Pinpoint the cell where the given text exists, returning its [x, y] midpoint coordinate. 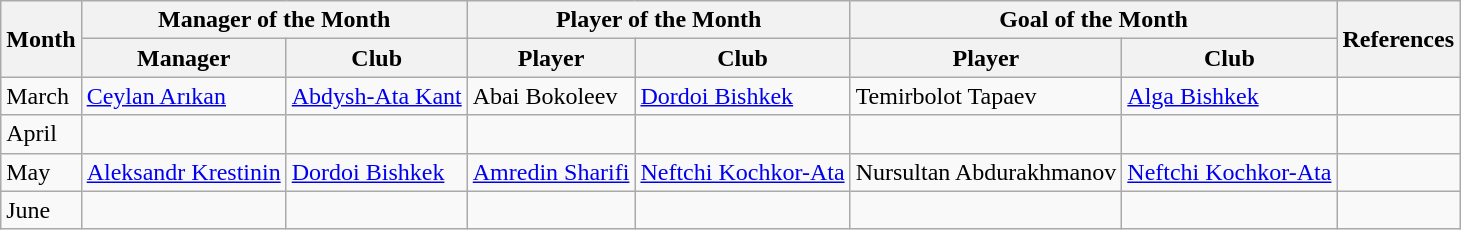
Ceylan Arıkan [184, 96]
Temirbolot Tapaev [986, 96]
Player of the Month [658, 20]
April [41, 134]
Manager of the Month [274, 20]
June [41, 210]
References [1398, 39]
Manager [184, 58]
March [41, 96]
May [41, 172]
Abdysh-Ata Kant [376, 96]
Goal of the Month [1094, 20]
Aleksandr Krestinin [184, 172]
Amredin Sharifi [551, 172]
Nursultan Abdurakhmanov [986, 172]
Alga Bishkek [1230, 96]
Abai Bokoleev [551, 96]
Month [41, 39]
